Find where the given text appears and provide that cell's center as [x, y] coordinate. 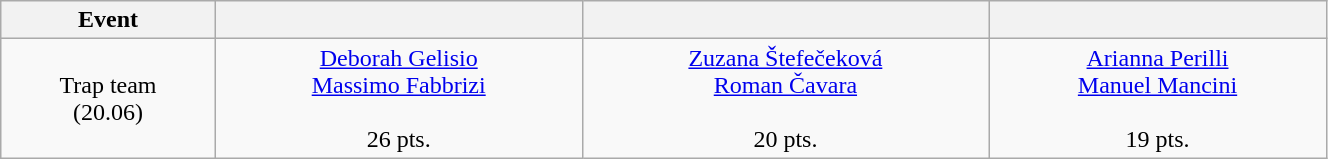
Deborah Gelisio Massimo Fabbrizi 26 pts. [398, 98]
Arianna Perilli Manuel Mancini 19 pts. [1158, 98]
Trap team (20.06) [108, 98]
Event [108, 20]
Zuzana Štefečeková Roman Čavara 20 pts. [785, 98]
